Scan for the cell matching the given text and deliver its (X, Y) coordinate at center. 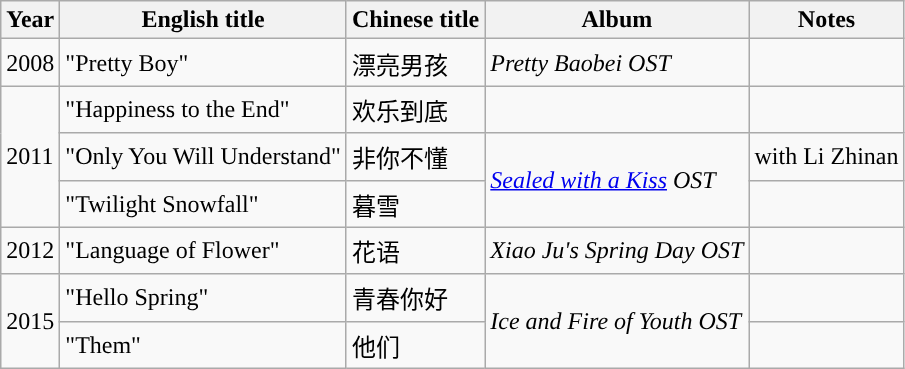
"Only You Will Understand" (204, 156)
Xiao Ju's Spring Day OST (617, 250)
"Hello Spring" (204, 298)
Year (30, 20)
"Happiness to the End" (204, 110)
Notes (826, 20)
English title (204, 20)
2015 (30, 321)
with Li Zhinan (826, 156)
暮雪 (415, 204)
非你不懂 (415, 156)
"Pretty Boy" (204, 62)
Chinese title (415, 20)
Sealed with a Kiss OST (617, 180)
"Language of Flower" (204, 250)
青春你好 (415, 298)
"Them" (204, 344)
花语 (415, 250)
2008 (30, 62)
Album (617, 20)
他们 (415, 344)
Pretty Baobei OST (617, 62)
欢乐到底 (415, 110)
2011 (30, 156)
"Twilight Snowfall" (204, 204)
漂亮男孩 (415, 62)
2012 (30, 250)
Ice and Fire of Youth OST (617, 321)
